Identify which cell holds the provided text, then report its [x, y] central coordinate. 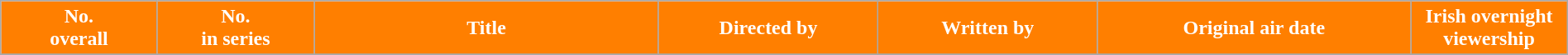
Directed by [767, 28]
No.overall [79, 28]
Original air date [1254, 28]
Title [486, 28]
Written by [987, 28]
Irish overnight viewership [1489, 28]
No.in series [235, 28]
